From the cell containing the given text, extract its center point as (X, Y) coordinate. 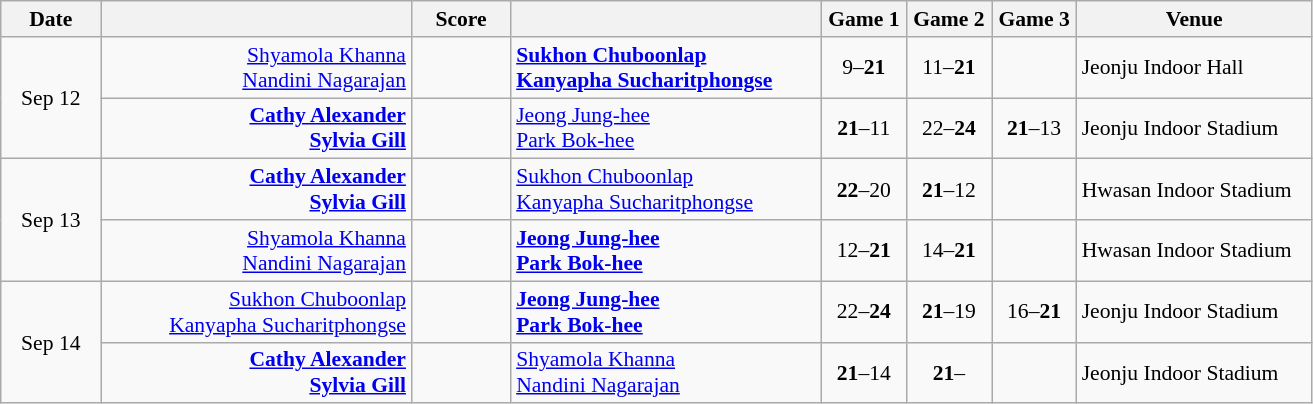
Sep 13 (51, 220)
21– (948, 372)
16–21 (1034, 312)
14–21 (948, 250)
21–13 (1034, 128)
Jeonju Indoor Hall (1194, 68)
Game 1 (864, 19)
Game 2 (948, 19)
Sep 14 (51, 342)
11–21 (948, 68)
9–21 (864, 68)
21–19 (948, 312)
21–11 (864, 128)
Game 3 (1034, 19)
22–20 (864, 190)
21–12 (948, 190)
Score (461, 19)
Date (51, 19)
Venue (1194, 19)
21–14 (864, 372)
Sep 12 (51, 98)
12–21 (864, 250)
